Capture the cell that displays the provided text and extract its [X, Y] central coordinate. 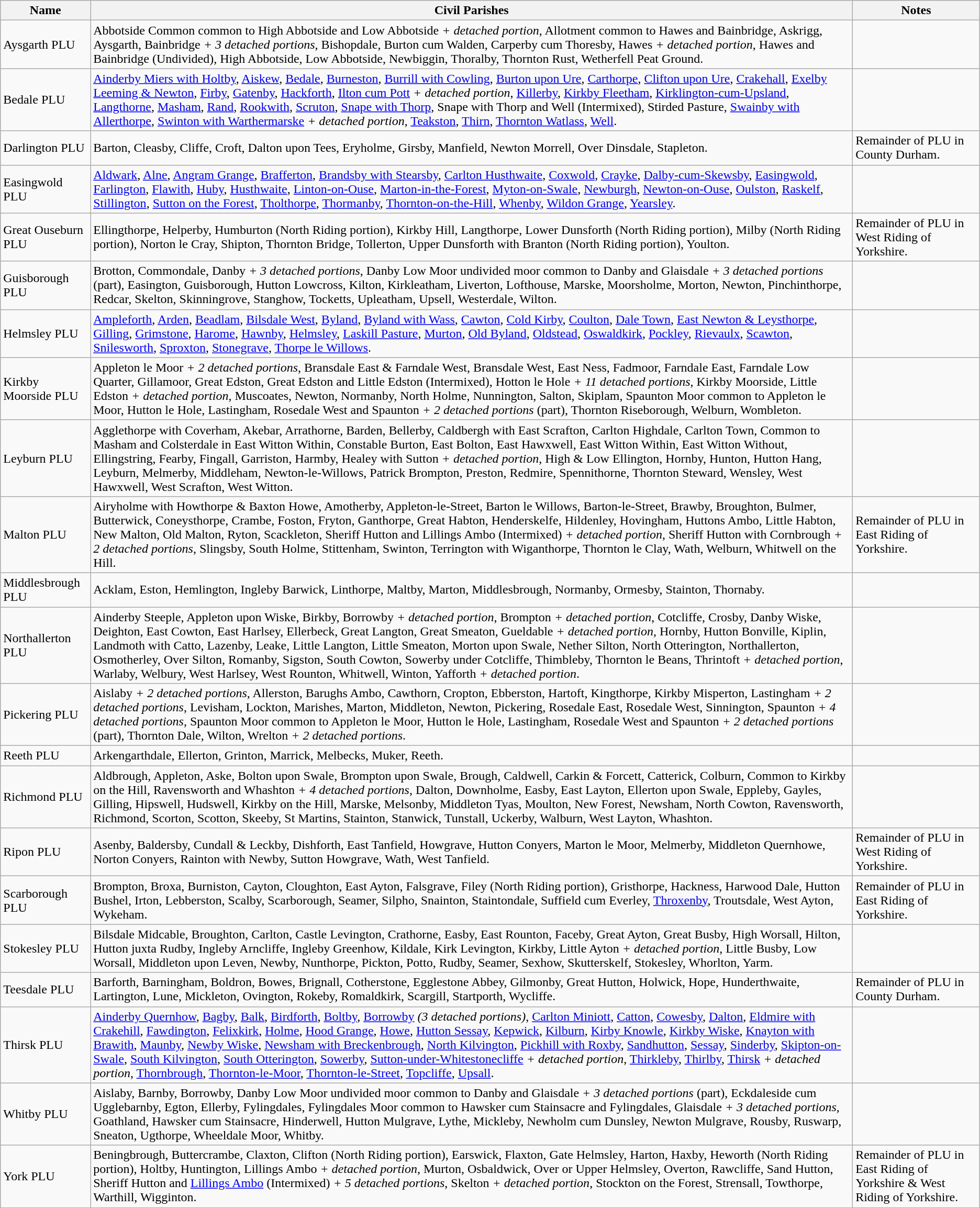
Ripon PLU [46, 852]
Malton PLU [46, 534]
Whitby PLU [46, 1114]
Name [46, 10]
Darlington PLU [46, 148]
Teesdale PLU [46, 989]
Great Ouseburn PLU [46, 237]
Middlesbrough PLU [46, 589]
Arkengarthdale, Ellerton, Grinton, Marrick, Melbecks, Muker, Reeth. [472, 756]
Helmsley PLU [46, 333]
Bedale PLU [46, 99]
Acklam, Eston, Hemlington, Ingleby Barwick, Linthorpe, Maltby, Marton, Middlesbrough, Normanby, Ormesby, Stainton, Thornaby. [472, 589]
Guisborough PLU [46, 285]
Kirkby Moorside PLU [46, 388]
Remainder of PLU in East Riding of Yorkshire & West Riding of Yorkshire. [916, 1177]
Aysgarth PLU [46, 44]
Reeth PLU [46, 756]
Pickering PLU [46, 715]
Richmond PLU [46, 797]
Notes [916, 10]
Northallerton PLU [46, 645]
York PLU [46, 1177]
Stokesley PLU [46, 948]
Civil Parishes [472, 10]
Barton, Cleasby, Cliffe, Croft, Dalton upon Tees, Eryholme, Girsby, Manfield, Newton Morrell, Over Dinsdale, Stapleton. [472, 148]
Easingwold PLU [46, 189]
Thirsk PLU [46, 1045]
Leyburn PLU [46, 458]
Scarborough PLU [46, 900]
